Capture the cell that displays the provided text and extract its [x, y] central coordinate. 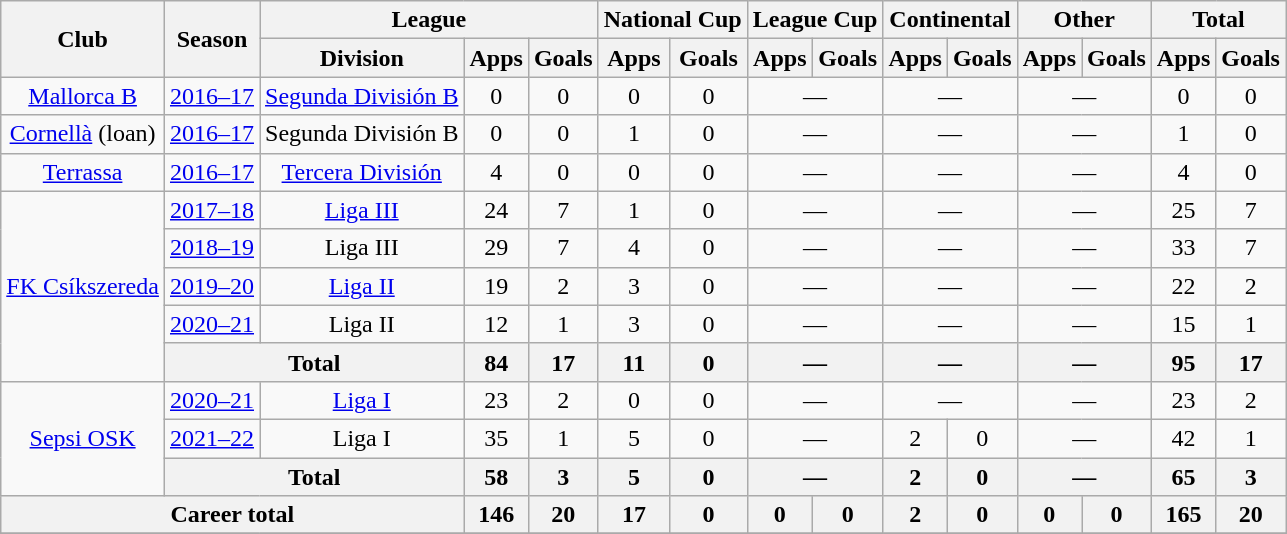
42 [1183, 438]
11 [634, 362]
League [430, 20]
Club [83, 39]
2021–22 [212, 438]
12 [496, 324]
84 [496, 362]
95 [1183, 362]
FK Csíkszereda [83, 286]
2018–19 [212, 248]
Terrassa [83, 172]
Continental [950, 20]
2019–20 [212, 286]
2017–18 [212, 210]
Tercera División [362, 172]
Sepsi OSK [83, 438]
58 [496, 477]
146 [496, 515]
29 [496, 248]
25 [1183, 210]
Season [212, 39]
Division [362, 58]
Career total [232, 515]
League Cup [815, 20]
22 [1183, 286]
19 [496, 286]
National Cup [672, 20]
65 [1183, 477]
24 [496, 210]
Cornellà (loan) [83, 134]
33 [1183, 248]
35 [496, 438]
15 [1183, 324]
165 [1183, 515]
Mallorca B [83, 96]
Other [1084, 20]
